Find where the given text appears and provide that cell's center as [X, Y] coordinate. 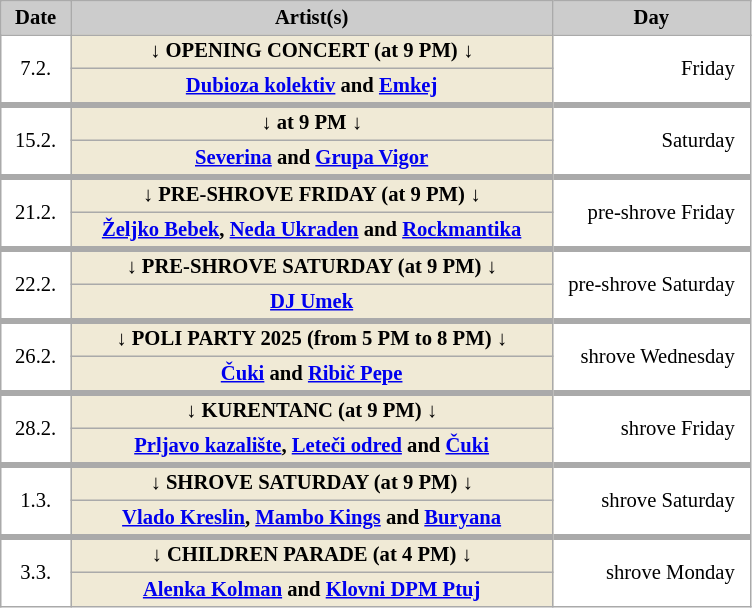
↓ OPENING CONCERT (at 9 PM) ↓ [311, 51]
Željko Bebek, Neda Ukraden and Rockmantika [311, 230]
28.2. [36, 428]
15.2. [36, 140]
Alenka Kolman and Klovni DPM Ptuj [311, 589]
21.2. [36, 212]
Friday [652, 69]
pre-shrove Friday [652, 212]
↓ KURENTANC (at 9 PM) ↓ [311, 410]
↓ POLI PARTY 2025 (from 5 PM to 8 PM) ↓ [311, 338]
3.3. [36, 571]
Dubioza kolektiv and Emkej [311, 86]
22.2. [36, 284]
shrove Monday [652, 571]
Prljavo kazalište, Leteči odred and Čuki [311, 446]
shrove Friday [652, 428]
Artist(s) [311, 17]
pre-shrove Saturday [652, 284]
DJ Umek [311, 302]
7.2. [36, 69]
↓ at 9 PM ↓ [311, 122]
shrove Wednesday [652, 356]
↓ PRE-SHROVE FRIDAY (at 9 PM) ↓ [311, 194]
Vlado Kreslin, Mambo Kings and Buryana [311, 518]
↓ SHROVE SATURDAY (at 9 PM) ↓ [311, 482]
Day [652, 17]
Čuki and Ribič Pepe [311, 374]
↓ PRE-SHROVE SATURDAY (at 9 PM) ↓ [311, 266]
26.2. [36, 356]
Severina and Grupa Vigor [311, 158]
↓ CHILDREN PARADE (at 4 PM) ↓ [311, 554]
shrove Saturday [652, 500]
1.3. [36, 500]
Saturday [652, 140]
Date [36, 17]
